Output the [x, y] coordinate of the center of the cell containing the given text.  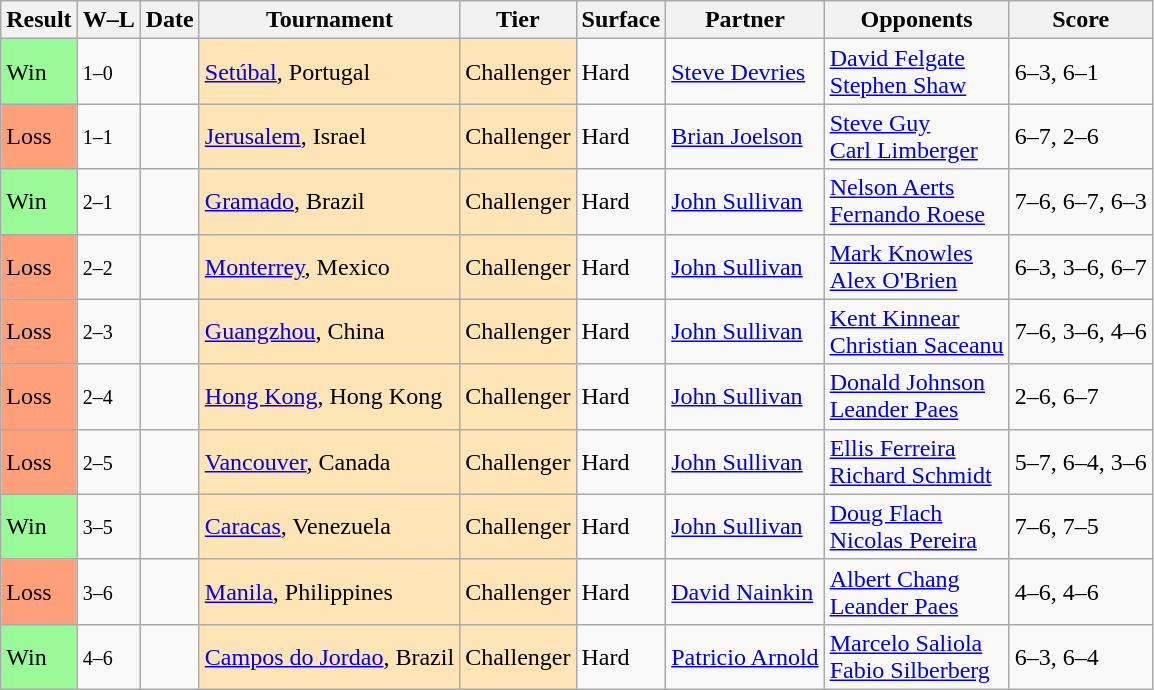
7–6, 7–5 [1080, 526]
Vancouver, Canada [329, 462]
6–7, 2–6 [1080, 136]
3–6 [108, 592]
Opponents [916, 20]
Nelson Aerts Fernando Roese [916, 202]
Patricio Arnold [745, 656]
Date [170, 20]
Gramado, Brazil [329, 202]
2–3 [108, 332]
Manila, Philippines [329, 592]
Steve Devries [745, 72]
4–6 [108, 656]
Jerusalem, Israel [329, 136]
2–4 [108, 396]
7–6, 3–6, 4–6 [1080, 332]
Setúbal, Portugal [329, 72]
Campos do Jordao, Brazil [329, 656]
Partner [745, 20]
1–1 [108, 136]
Steve Guy Carl Limberger [916, 136]
6–3, 6–1 [1080, 72]
2–2 [108, 266]
5–7, 6–4, 3–6 [1080, 462]
Score [1080, 20]
Monterrey, Mexico [329, 266]
W–L [108, 20]
Brian Joelson [745, 136]
Guangzhou, China [329, 332]
Marcelo Saliola Fabio Silberberg [916, 656]
2–6, 6–7 [1080, 396]
Kent Kinnear Christian Saceanu [916, 332]
Doug Flach Nicolas Pereira [916, 526]
Tier [518, 20]
David Nainkin [745, 592]
3–5 [108, 526]
4–6, 4–6 [1080, 592]
Surface [621, 20]
Ellis Ferreira Richard Schmidt [916, 462]
Hong Kong, Hong Kong [329, 396]
1–0 [108, 72]
2–5 [108, 462]
David Felgate Stephen Shaw [916, 72]
Result [39, 20]
Albert Chang Leander Paes [916, 592]
Mark Knowles Alex O'Brien [916, 266]
Tournament [329, 20]
7–6, 6–7, 6–3 [1080, 202]
Caracas, Venezuela [329, 526]
6–3, 3–6, 6–7 [1080, 266]
Donald Johnson Leander Paes [916, 396]
6–3, 6–4 [1080, 656]
2–1 [108, 202]
